Scan for the cell matching the given text and deliver its [X, Y] coordinate at center. 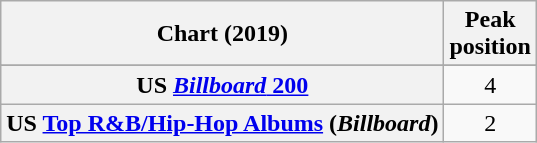
4 [490, 85]
Peakposition [490, 34]
US Top R&B/Hip-Hop Albums (Billboard) [222, 123]
US Billboard 200 [222, 85]
Chart (2019) [222, 34]
2 [490, 123]
